Detect which cell encompasses the target text, then output its (X, Y) center coordinate. 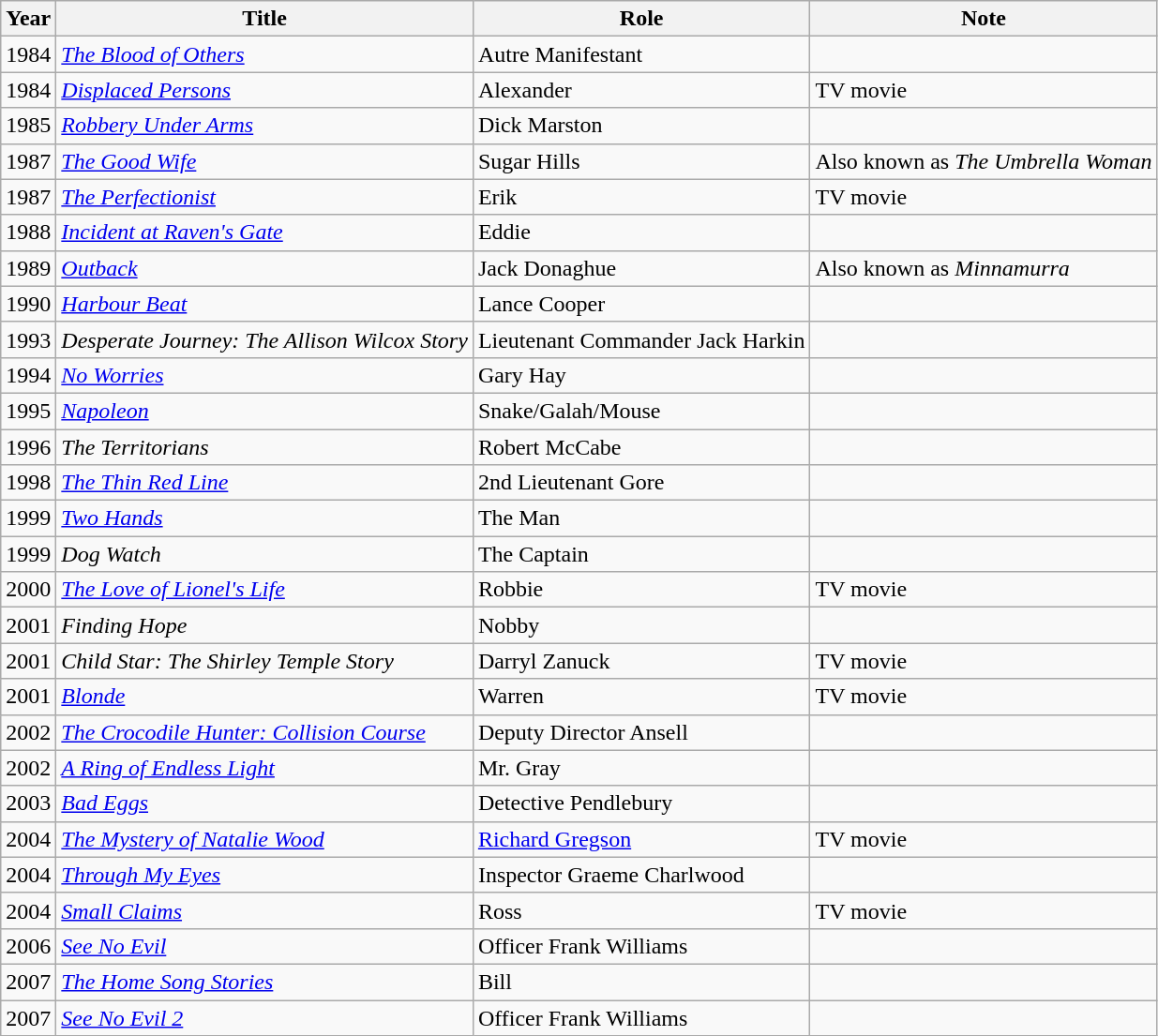
Robbie (641, 590)
Alexander (641, 90)
The Perfectionist (264, 197)
1990 (28, 304)
2000 (28, 590)
Also known as The Umbrella Woman (984, 161)
Inspector Graeme Charlwood (641, 875)
Also known as Minnamurra (984, 268)
The Love of Lionel's Life (264, 590)
No Worries (264, 375)
Two Hands (264, 518)
Title (264, 19)
The Blood of Others (264, 54)
2003 (28, 803)
The Good Wife (264, 161)
Harbour Beat (264, 304)
1989 (28, 268)
Autre Manifestant (641, 54)
1993 (28, 339)
See No Evil 2 (264, 1017)
The Mystery of Natalie Wood (264, 839)
Note (984, 19)
Dog Watch (264, 554)
Detective Pendlebury (641, 803)
2nd Lieutenant Gore (641, 483)
Child Star: The Shirley Temple Story (264, 661)
Nobby (641, 625)
Bill (641, 982)
Bad Eggs (264, 803)
The Captain (641, 554)
Richard Gregson (641, 839)
The Thin Red Line (264, 483)
See No Evil (264, 946)
Warren (641, 697)
Through My Eyes (264, 875)
Year (28, 19)
Snake/Galah/Mouse (641, 411)
1988 (28, 233)
Sugar Hills (641, 161)
1995 (28, 411)
The Man (641, 518)
The Home Song Stories (264, 982)
Ross (641, 910)
Eddie (641, 233)
Small Claims (264, 910)
The Crocodile Hunter: Collision Course (264, 732)
Deputy Director Ansell (641, 732)
Desperate Journey: The Allison Wilcox Story (264, 339)
Outback (264, 268)
Darryl Zanuck (641, 661)
Incident at Raven's Gate (264, 233)
Lance Cooper (641, 304)
Gary Hay (641, 375)
1994 (28, 375)
1996 (28, 447)
Mr. Gray (641, 768)
1998 (28, 483)
1985 (28, 126)
A Ring of Endless Light (264, 768)
Dick Marston (641, 126)
Robert McCabe (641, 447)
Finding Hope (264, 625)
Napoleon (264, 411)
Erik (641, 197)
Role (641, 19)
The Territorians (264, 447)
Jack Donaghue (641, 268)
Blonde (264, 697)
Displaced Persons (264, 90)
Lieutenant Commander Jack Harkin (641, 339)
2006 (28, 946)
Robbery Under Arms (264, 126)
